Find where the given text appears and provide that cell's center as (x, y) coordinate. 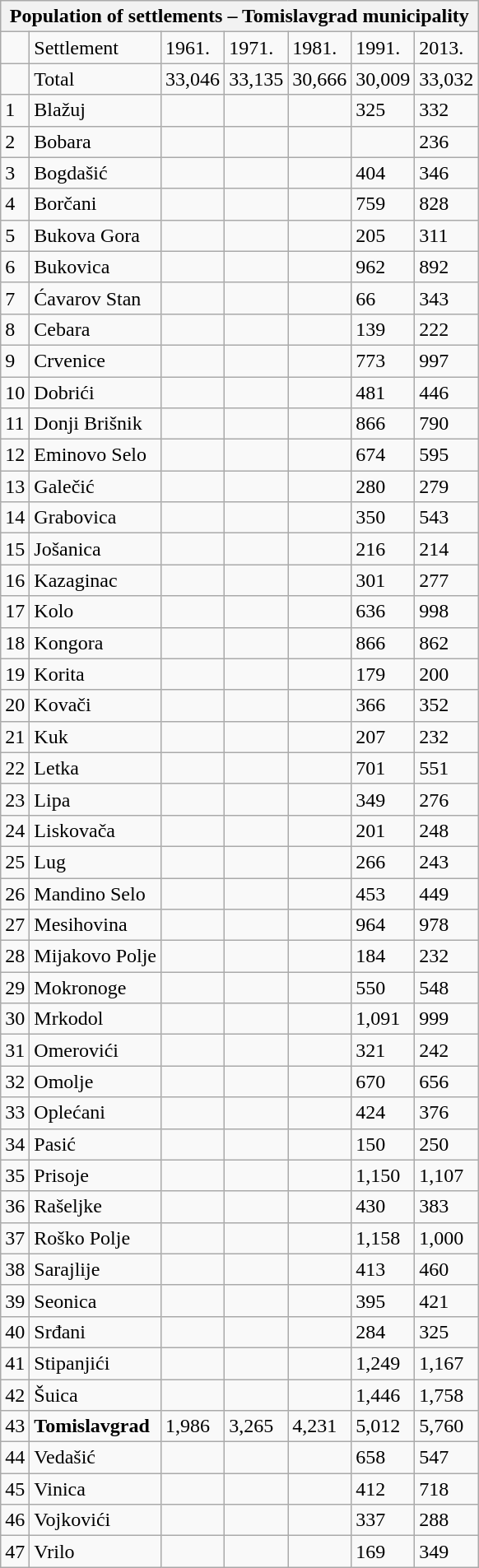
1,150 (384, 1175)
32 (15, 1082)
Kazaginac (95, 580)
366 (384, 705)
412 (384, 1489)
Rašeljke (95, 1207)
Ćavarov Stan (95, 298)
222 (446, 329)
3,265 (257, 1426)
Letka (95, 768)
169 (384, 1552)
7 (15, 298)
Dobrići (95, 393)
346 (446, 173)
1991. (384, 48)
Stipanjići (95, 1363)
33,032 (446, 79)
430 (384, 1207)
28 (15, 956)
30,666 (319, 79)
284 (384, 1332)
301 (384, 580)
29 (15, 988)
636 (384, 612)
216 (384, 549)
5,760 (446, 1426)
376 (446, 1113)
Population of settlements – Tomislavgrad municipality (239, 16)
13 (15, 486)
413 (384, 1269)
30 (15, 1019)
350 (384, 518)
1971. (257, 48)
16 (15, 580)
481 (384, 393)
19 (15, 674)
Mrkodol (95, 1019)
17 (15, 612)
280 (384, 486)
45 (15, 1489)
Eminovo Selo (95, 455)
Lipa (95, 799)
999 (446, 1019)
453 (384, 893)
Bogdašić (95, 173)
43 (15, 1426)
2 (15, 142)
460 (446, 1269)
Šuica (95, 1395)
548 (446, 988)
658 (384, 1458)
Oplećani (95, 1113)
Tomislavgrad (95, 1426)
Seonica (95, 1300)
773 (384, 361)
9 (15, 361)
6 (15, 267)
Liskovača (95, 831)
1,091 (384, 1019)
37 (15, 1238)
674 (384, 455)
15 (15, 549)
Lug (95, 862)
38 (15, 1269)
31 (15, 1050)
892 (446, 267)
Omerovići (95, 1050)
547 (446, 1458)
Donji Brišnik (95, 424)
25 (15, 862)
23 (15, 799)
964 (384, 925)
22 (15, 768)
446 (446, 393)
862 (446, 643)
Bukovica (95, 267)
1,000 (446, 1238)
30,009 (384, 79)
962 (384, 267)
759 (384, 204)
1,758 (446, 1395)
Mijakovo Polje (95, 956)
66 (384, 298)
828 (446, 204)
701 (384, 768)
40 (15, 1332)
207 (384, 737)
42 (15, 1395)
Srđani (95, 1332)
184 (384, 956)
656 (446, 1082)
424 (384, 1113)
790 (446, 424)
997 (446, 361)
670 (384, 1082)
1,446 (384, 1395)
8 (15, 329)
Bukova Gora (95, 235)
421 (446, 1300)
Prisoje (95, 1175)
34 (15, 1144)
33,135 (257, 79)
311 (446, 235)
242 (446, 1050)
11 (15, 424)
Vinica (95, 1489)
Borčani (95, 204)
352 (446, 705)
277 (446, 580)
1,167 (446, 1363)
Cebara (95, 329)
46 (15, 1520)
179 (384, 674)
1961. (193, 48)
Kongora (95, 643)
Kuk (95, 737)
Total (95, 79)
14 (15, 518)
Crvenice (95, 361)
150 (384, 1144)
1981. (319, 48)
20 (15, 705)
Korita (95, 674)
Mesihovina (95, 925)
200 (446, 674)
Vojkovići (95, 1520)
41 (15, 1363)
Mandino Selo (95, 893)
Vedašić (95, 1458)
Galečić (95, 486)
24 (15, 831)
449 (446, 893)
36 (15, 1207)
288 (446, 1520)
Vrilo (95, 1552)
595 (446, 455)
236 (446, 142)
33 (15, 1113)
332 (446, 110)
205 (384, 235)
404 (384, 173)
337 (384, 1520)
Blažuj (95, 110)
39 (15, 1300)
1,249 (384, 1363)
1,107 (446, 1175)
395 (384, 1300)
18 (15, 643)
279 (446, 486)
978 (446, 925)
248 (446, 831)
243 (446, 862)
201 (384, 831)
27 (15, 925)
2013. (446, 48)
3 (15, 173)
343 (446, 298)
214 (446, 549)
998 (446, 612)
12 (15, 455)
383 (446, 1207)
266 (384, 862)
551 (446, 768)
10 (15, 393)
139 (384, 329)
21 (15, 737)
321 (384, 1050)
276 (446, 799)
Omolje (95, 1082)
718 (446, 1489)
4 (15, 204)
543 (446, 518)
1,158 (384, 1238)
Pasić (95, 1144)
26 (15, 893)
4,231 (319, 1426)
Settlement (95, 48)
5,012 (384, 1426)
Sarajlije (95, 1269)
1 (15, 110)
44 (15, 1458)
5 (15, 235)
250 (446, 1144)
35 (15, 1175)
47 (15, 1552)
1,986 (193, 1426)
550 (384, 988)
Mokronoge (95, 988)
Grabovica (95, 518)
Roško Polje (95, 1238)
Jošanica (95, 549)
33,046 (193, 79)
Bobara (95, 142)
Kolo (95, 612)
Kovači (95, 705)
